Extract the (X, Y) coordinate from the center of the cell holding the provided text.  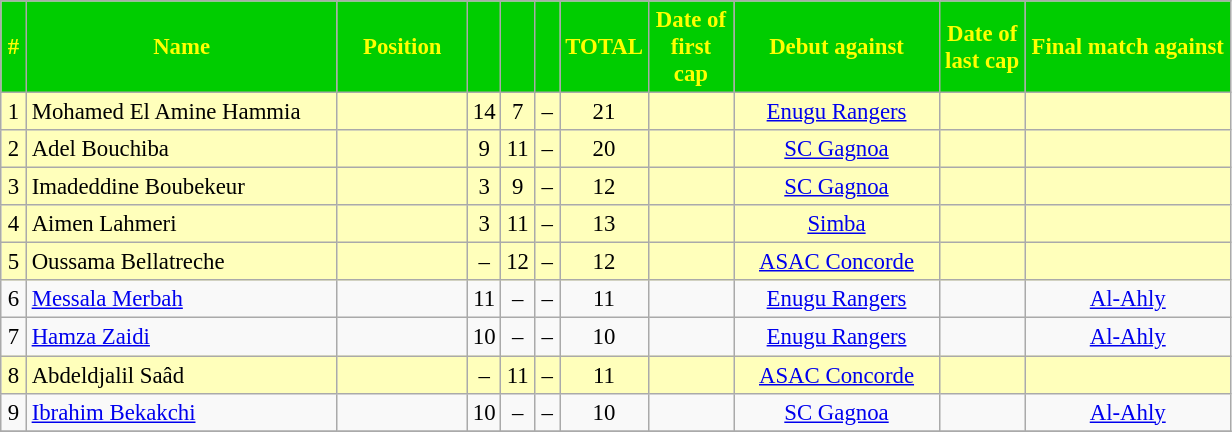
2 (14, 149)
5 (14, 262)
Ibrahim Bekakchi (182, 412)
Messala Merbah (182, 299)
Abdeldjalil Saâd (182, 375)
Date of last cap (982, 47)
20 (604, 149)
Date of first cap (691, 47)
1 (14, 112)
8 (14, 375)
Hamza Zaidi (182, 337)
Name (182, 47)
TOTAL (604, 47)
# (14, 47)
14 (484, 112)
4 (14, 224)
Oussama Bellatreche (182, 262)
21 (604, 112)
Final match against (1128, 47)
6 (14, 299)
13 (604, 224)
Debut against (837, 47)
Simba (837, 224)
Mohamed El Amine Hammia (182, 112)
Adel Bouchiba (182, 149)
Aimen Lahmeri (182, 224)
Imadeddine Boubekeur (182, 187)
Position (402, 47)
